Provide the (X, Y) coordinate of the cell's center where the given text is located.  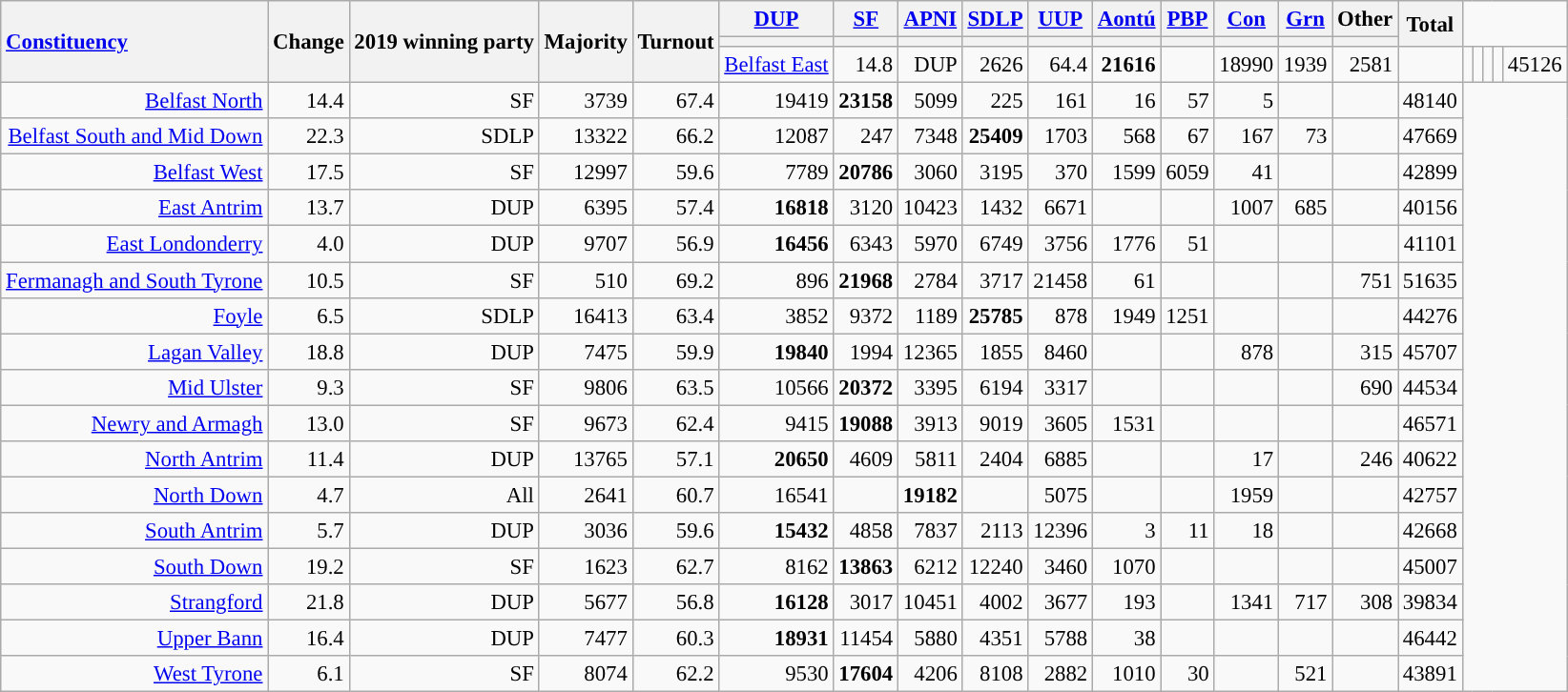
67.4 (675, 101)
8074 (586, 674)
60.3 (675, 639)
9.3 (309, 387)
3017 (866, 602)
16128 (776, 602)
North Antrim (134, 459)
73 (1306, 136)
19840 (776, 352)
1623 (586, 566)
Mid Ulster (134, 387)
South Antrim (134, 531)
1855 (996, 352)
17 (1247, 459)
Foyle (134, 315)
7837 (931, 531)
11.4 (309, 459)
1341 (1247, 602)
17.5 (309, 173)
Fermanagh and South Tyrone (134, 280)
56.8 (675, 602)
751 (1366, 280)
1007 (1247, 209)
14.4 (309, 101)
44276 (1431, 315)
6212 (931, 566)
12365 (931, 352)
10423 (931, 209)
1939 (1306, 65)
3913 (931, 423)
521 (1306, 674)
45707 (1431, 352)
23158 (866, 101)
3677 (1061, 602)
5811 (931, 459)
14.8 (866, 65)
5.7 (309, 531)
62.2 (675, 674)
42899 (1431, 173)
PBP (1187, 19)
57 (1187, 101)
8162 (776, 566)
West Tyrone (134, 674)
685 (1306, 209)
57.4 (675, 209)
4.7 (309, 495)
Change (309, 42)
30 (1187, 674)
South Down (134, 566)
2641 (586, 495)
1189 (931, 315)
Aontú (1125, 19)
246 (1366, 459)
225 (996, 101)
East Antrim (134, 209)
16.4 (309, 639)
12087 (776, 136)
Strangford (134, 602)
45007 (1431, 566)
10451 (931, 602)
44534 (1431, 387)
64.4 (1061, 65)
9530 (776, 674)
315 (1366, 352)
161 (1061, 101)
7789 (776, 173)
3395 (931, 387)
6343 (866, 244)
18931 (776, 639)
6671 (1061, 209)
717 (1306, 602)
568 (1125, 136)
21616 (1125, 65)
4609 (866, 459)
1994 (866, 352)
6194 (996, 387)
1432 (996, 209)
1949 (1125, 315)
40622 (1431, 459)
13765 (586, 459)
4.0 (309, 244)
5 (1247, 101)
APNI (931, 19)
896 (776, 280)
5099 (931, 101)
Newry and Armagh (134, 423)
3060 (931, 173)
18990 (1247, 65)
7348 (931, 136)
56.9 (675, 244)
9415 (776, 423)
Upper Bann (134, 639)
4206 (931, 674)
Turnout (675, 42)
13.0 (309, 423)
3036 (586, 531)
9806 (586, 387)
61 (1125, 280)
510 (586, 280)
25785 (996, 315)
6.1 (309, 674)
62.4 (675, 423)
3 (1125, 531)
3717 (996, 280)
Belfast East (776, 65)
51635 (1431, 280)
3195 (996, 173)
1010 (1125, 674)
13322 (586, 136)
9673 (586, 423)
43891 (1431, 674)
21968 (866, 280)
3756 (1061, 244)
2113 (996, 531)
Con (1247, 19)
308 (1366, 602)
12997 (586, 173)
East Londonderry (134, 244)
41 (1247, 173)
3317 (1061, 387)
Belfast West (134, 173)
60.7 (675, 495)
21.8 (309, 602)
69.2 (675, 280)
22.3 (309, 136)
46442 (1431, 639)
16541 (776, 495)
21458 (1061, 280)
57.1 (675, 459)
45126 (1535, 65)
UUP (1061, 19)
4858 (866, 531)
Lagan Valley (134, 352)
247 (866, 136)
59.9 (675, 352)
Other (1366, 19)
8460 (1061, 352)
North Down (134, 495)
All (444, 495)
5788 (1061, 639)
42668 (1431, 531)
2404 (996, 459)
Majority (586, 42)
5075 (1061, 495)
39834 (1431, 602)
1776 (1125, 244)
690 (1366, 387)
9707 (586, 244)
1599 (1125, 173)
7475 (586, 352)
11454 (866, 639)
20786 (866, 173)
2626 (996, 65)
19088 (866, 423)
7477 (586, 639)
3739 (586, 101)
13.7 (309, 209)
2581 (1366, 65)
Constituency (134, 42)
2784 (931, 280)
11 (1187, 531)
8108 (996, 674)
62.7 (675, 566)
40156 (1431, 209)
20650 (776, 459)
6885 (1061, 459)
46571 (1431, 423)
1531 (1125, 423)
63.5 (675, 387)
6395 (586, 209)
1703 (1061, 136)
370 (1061, 173)
19419 (776, 101)
9019 (996, 423)
15432 (776, 531)
38 (1125, 639)
67 (1187, 136)
1070 (1125, 566)
3460 (1061, 566)
10566 (776, 387)
42757 (1431, 495)
Belfast North (134, 101)
18 (1247, 531)
4002 (996, 602)
5880 (931, 639)
18.8 (309, 352)
12240 (996, 566)
41101 (1431, 244)
63.4 (675, 315)
167 (1247, 136)
12396 (1061, 531)
16413 (586, 315)
2019 winning party (444, 42)
5970 (931, 244)
20372 (866, 387)
19.2 (309, 566)
16 (1125, 101)
48140 (1431, 101)
6059 (1187, 173)
25409 (996, 136)
6749 (996, 244)
10.5 (309, 280)
4351 (996, 639)
3852 (776, 315)
66.2 (675, 136)
13863 (866, 566)
5677 (586, 602)
3120 (866, 209)
19182 (931, 495)
16818 (776, 209)
3605 (1061, 423)
Total (1431, 24)
1251 (1187, 315)
2882 (1061, 674)
6.5 (309, 315)
9372 (866, 315)
1959 (1247, 495)
47669 (1431, 136)
Grn (1306, 19)
17604 (866, 674)
16456 (776, 244)
193 (1125, 602)
51 (1187, 244)
Belfast South and Mid Down (134, 136)
